Detect which cell encompasses the target text, then output its [X, Y] center coordinate. 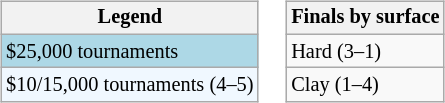
Clay (1–4) [365, 85]
$25,000 tournaments [130, 51]
Hard (3–1) [365, 51]
Finals by surface [365, 18]
Legend [130, 18]
$10/15,000 tournaments (4–5) [130, 85]
